Return the (X, Y) coordinate for the center point of the cell that contains the specified text.  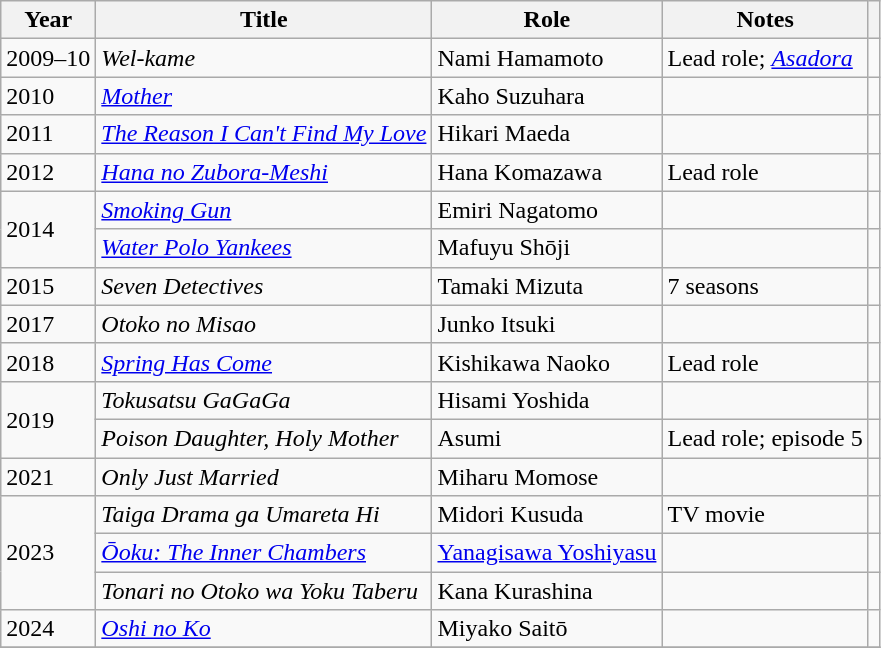
2023 (48, 553)
Midori Kusuda (547, 515)
Hikari Maeda (547, 134)
Kaho Suzuhara (547, 96)
2024 (48, 629)
2010 (48, 96)
Miharu Momose (547, 477)
2017 (48, 324)
Tokusatsu GaGaGa (264, 400)
7 seasons (765, 286)
Junko Itsuki (547, 324)
2018 (48, 362)
Hisami Yoshida (547, 400)
2009–10 (48, 58)
Mother (264, 96)
Hana Komazawa (547, 172)
Poison Daughter, Holy Mother (264, 438)
2011 (48, 134)
Tamaki Mizuta (547, 286)
2012 (48, 172)
2015 (48, 286)
Hana no Zubora-Meshi (264, 172)
Spring Has Come (264, 362)
2021 (48, 477)
Water Polo Yankees (264, 248)
Seven Detectives (264, 286)
2014 (48, 229)
Wel-kame (264, 58)
Smoking Gun (264, 210)
Yanagisawa Yoshiyasu (547, 553)
Nami Hamamoto (547, 58)
Emiri Nagatomo (547, 210)
TV movie (765, 515)
The Reason I Can't Find My Love (264, 134)
Only Just Married (264, 477)
Asumi (547, 438)
Mafuyu Shōji (547, 248)
Notes (765, 20)
Year (48, 20)
Kishikawa Naoko (547, 362)
Role (547, 20)
Taiga Drama ga Umareta Hi (264, 515)
Otoko no Misao (264, 324)
Oshi no Ko (264, 629)
Lead role; episode 5 (765, 438)
Kana Kurashina (547, 591)
2019 (48, 419)
Ōoku: The Inner Chambers (264, 553)
Title (264, 20)
Tonari no Otoko wa Yoku Taberu (264, 591)
Lead role; Asadora (765, 58)
Miyako Saitō (547, 629)
